Extract the (x, y) coordinate from the center of the cell holding the provided text.  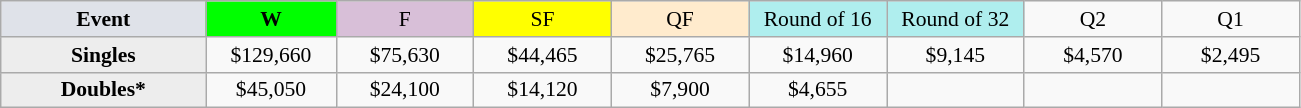
Round of 16 (818, 19)
QF (680, 19)
$14,120 (543, 90)
W (271, 19)
$4,570 (1093, 55)
Q1 (1231, 19)
Singles (104, 55)
Event (104, 19)
$75,630 (405, 55)
F (405, 19)
$7,900 (680, 90)
$45,050 (271, 90)
$24,100 (405, 90)
$129,660 (271, 55)
Round of 32 (955, 19)
Q2 (1093, 19)
$44,465 (543, 55)
$9,145 (955, 55)
$4,655 (818, 90)
SF (543, 19)
Doubles* (104, 90)
$2,495 (1231, 55)
$14,960 (818, 55)
$25,765 (680, 55)
